Detect which cell encompasses the target text, then output its [x, y] center coordinate. 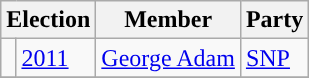
George Adam [168, 58]
Member [168, 20]
SNP [274, 58]
2011 [56, 58]
Election [48, 20]
Party [274, 20]
